Search for the cell housing the specified text and yield its (x, y) center coordinate. 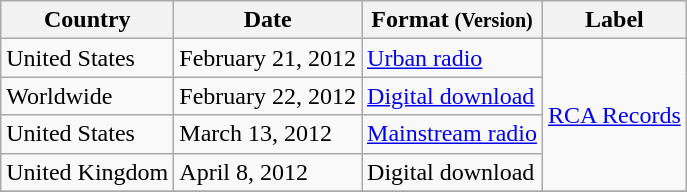
RCA Records (615, 115)
Mainstream radio (452, 134)
United Kingdom (88, 172)
February 21, 2012 (268, 58)
Format (Version) (452, 20)
February 22, 2012 (268, 96)
Worldwide (88, 96)
Country (88, 20)
Label (615, 20)
Date (268, 20)
March 13, 2012 (268, 134)
Urban radio (452, 58)
April 8, 2012 (268, 172)
